Return [x, y] of the center of cell containing provided text 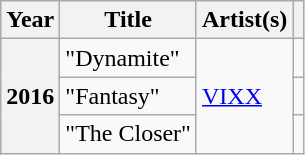
Artist(s) [244, 20]
2016 [30, 96]
"The Closer" [128, 134]
Year [30, 20]
"Dynamite" [128, 58]
Title [128, 20]
"Fantasy" [128, 96]
VIXX [244, 96]
